Output the [X, Y] coordinate of the center of the cell containing the given text.  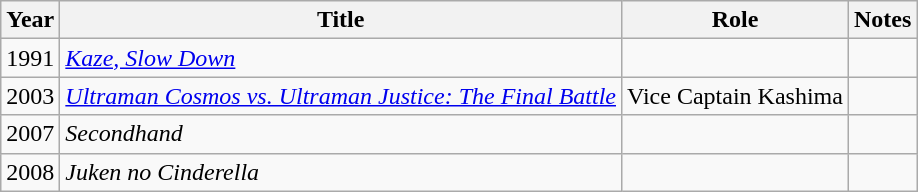
2008 [30, 172]
Title [341, 20]
Notes [882, 20]
Ultraman Cosmos vs. Ultraman Justice: The Final Battle [341, 96]
1991 [30, 58]
2007 [30, 134]
Secondhand [341, 134]
Vice Captain Kashima [736, 96]
Kaze, Slow Down [341, 58]
Role [736, 20]
Juken no Cinderella [341, 172]
Year [30, 20]
2003 [30, 96]
